Determine the (x, y) coordinate at the center of the cell enclosing the given text.  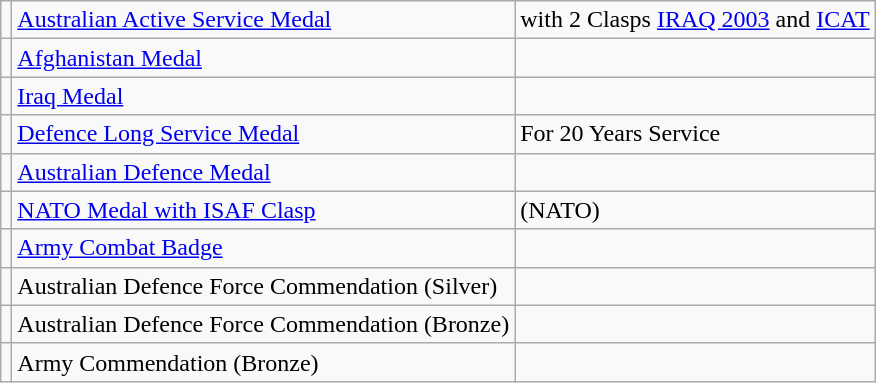
NATO Medal with ISAF Clasp (264, 210)
Iraq Medal (264, 96)
Australian Active Service Medal (264, 20)
Afghanistan Medal (264, 58)
For 20 Years Service (695, 134)
Australian Defence Force Commendation (Silver) (264, 286)
Australian Defence Force Commendation (Bronze) (264, 324)
with 2 Clasps IRAQ 2003 and ICAT (695, 20)
Defence Long Service Medal (264, 134)
(NATO) (695, 210)
Army Combat Badge (264, 248)
Army Commendation (Bronze) (264, 362)
Australian Defence Medal (264, 172)
